Output the [x, y] coordinate of the center of the cell containing the given text.  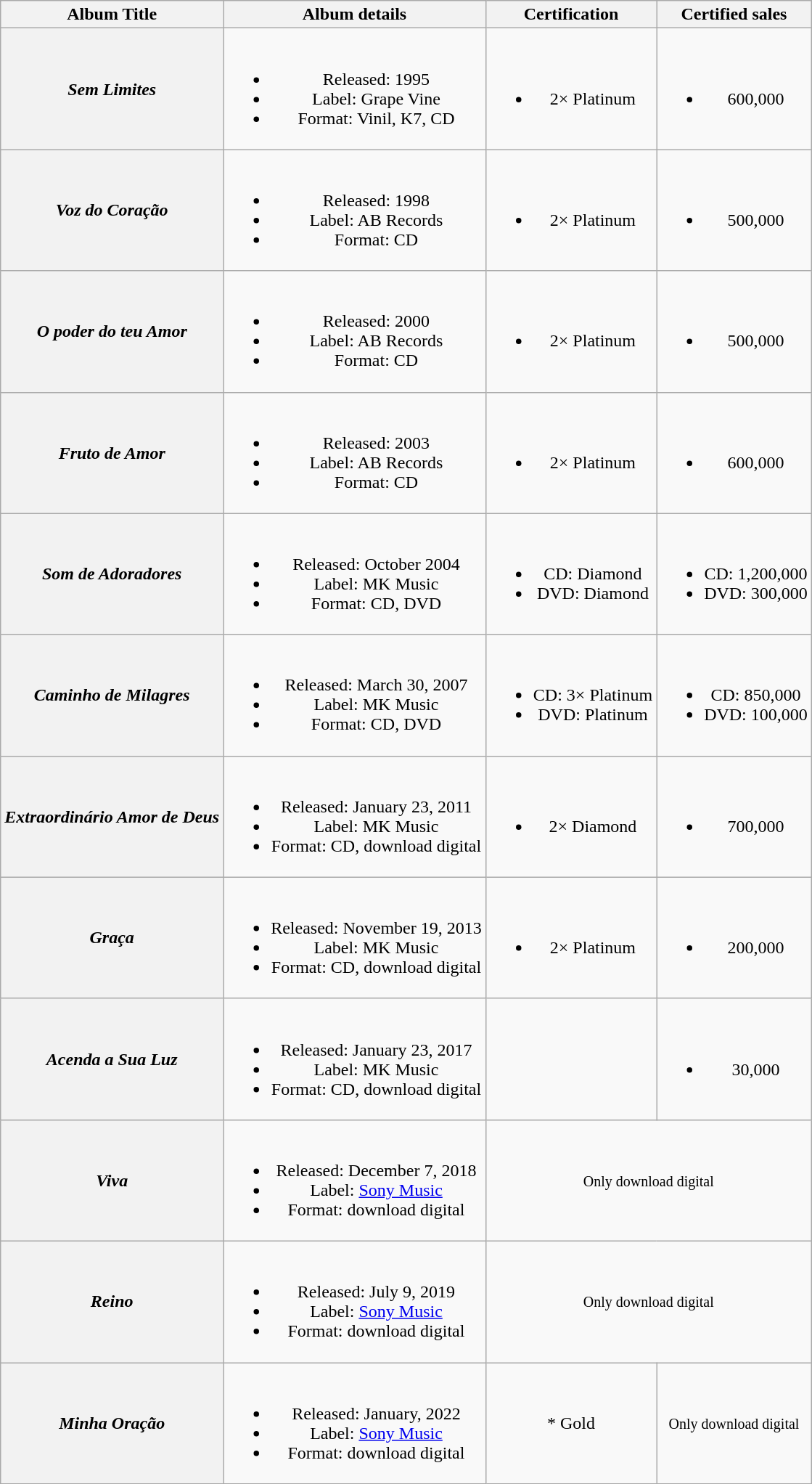
CD: DiamondDVD: Diamond [570, 574]
CD: 850,000DVD: 100,000 [734, 696]
700,000 [734, 816]
Released: January 23, 2017Label: MK MusicFormat: CD, download digital [355, 1059]
Acenda a Sua Luz [112, 1059]
Sem Limites [112, 89]
Reino [112, 1301]
Album details [355, 15]
Released: 2003Label: AB RecordsFormat: CD [355, 453]
Viva [112, 1181]
Minha Oração [112, 1423]
O poder do teu Amor [112, 331]
2× Diamond [570, 816]
Fruto de Amor [112, 453]
Released: January, 2022Label: Sony MusicFormat: download digital [355, 1423]
Released: October 2004Label: MK MusicFormat: CD, DVD [355, 574]
Voz do Coração [112, 211]
Album Title [112, 15]
Graça [112, 938]
Released: 2000Label: AB RecordsFormat: CD [355, 331]
CD: 1,200,000DVD: 300,000 [734, 574]
Released: 1995Label: Grape VineFormat: Vinil, K7, CD [355, 89]
Released: July 9, 2019Label: Sony MusicFormat: download digital [355, 1301]
Released: November 19, 2013Label: MK MusicFormat: CD, download digital [355, 938]
Released: March 30, 2007Label: MK MusicFormat: CD, DVD [355, 696]
Certified sales [734, 15]
CD: 3× PlatinumDVD: Platinum [570, 696]
Released: December 7, 2018Label: Sony MusicFormat: download digital [355, 1181]
200,000 [734, 938]
Caminho de Milagres [112, 696]
Extraordinário Amor de Deus [112, 816]
Released: January 23, 2011Label: MK MusicFormat: CD, download digital [355, 816]
* Gold [570, 1423]
Released: 1998Label: AB RecordsFormat: CD [355, 211]
Som de Adoradores [112, 574]
30,000 [734, 1059]
Certification [570, 15]
